Determine the [X, Y] coordinate at the center of the cell enclosing the given text.  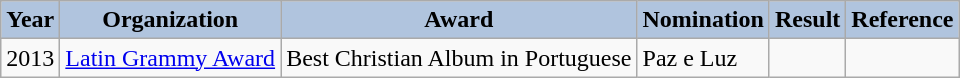
Reference [902, 20]
Best Christian Album in Portuguese [459, 58]
Organization [170, 20]
Award [459, 20]
Year [30, 20]
Paz e Luz [703, 58]
Nomination [703, 20]
2013 [30, 58]
Result [807, 20]
Latin Grammy Award [170, 58]
